Search for the cell housing the specified text and yield its (x, y) center coordinate. 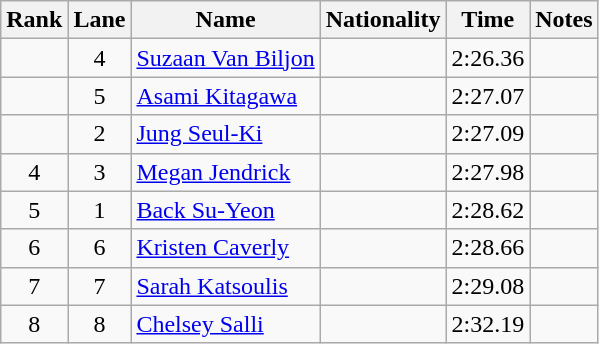
2:29.08 (488, 286)
2 (100, 134)
2:27.07 (488, 96)
3 (100, 172)
Kristen Caverly (226, 248)
Lane (100, 20)
1 (100, 210)
Asami Kitagawa (226, 96)
Back Su-Yeon (226, 210)
Notes (564, 20)
Jung Seul-Ki (226, 134)
2:28.66 (488, 248)
2:27.09 (488, 134)
Name (226, 20)
Nationality (383, 20)
Time (488, 20)
Suzaan Van Biljon (226, 58)
Megan Jendrick (226, 172)
Chelsey Salli (226, 324)
Sarah Katsoulis (226, 286)
Rank (34, 20)
2:27.98 (488, 172)
2:28.62 (488, 210)
2:32.19 (488, 324)
2:26.36 (488, 58)
